Identify which cell holds the provided text, then report its (x, y) central coordinate. 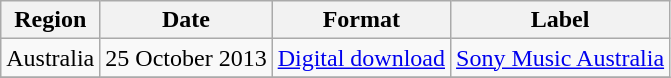
Label (560, 20)
Region (50, 20)
Digital download (361, 58)
Australia (50, 58)
Date (186, 20)
25 October 2013 (186, 58)
Format (361, 20)
Sony Music Australia (560, 58)
